Find where the given text appears and provide that cell's center as [x, y] coordinate. 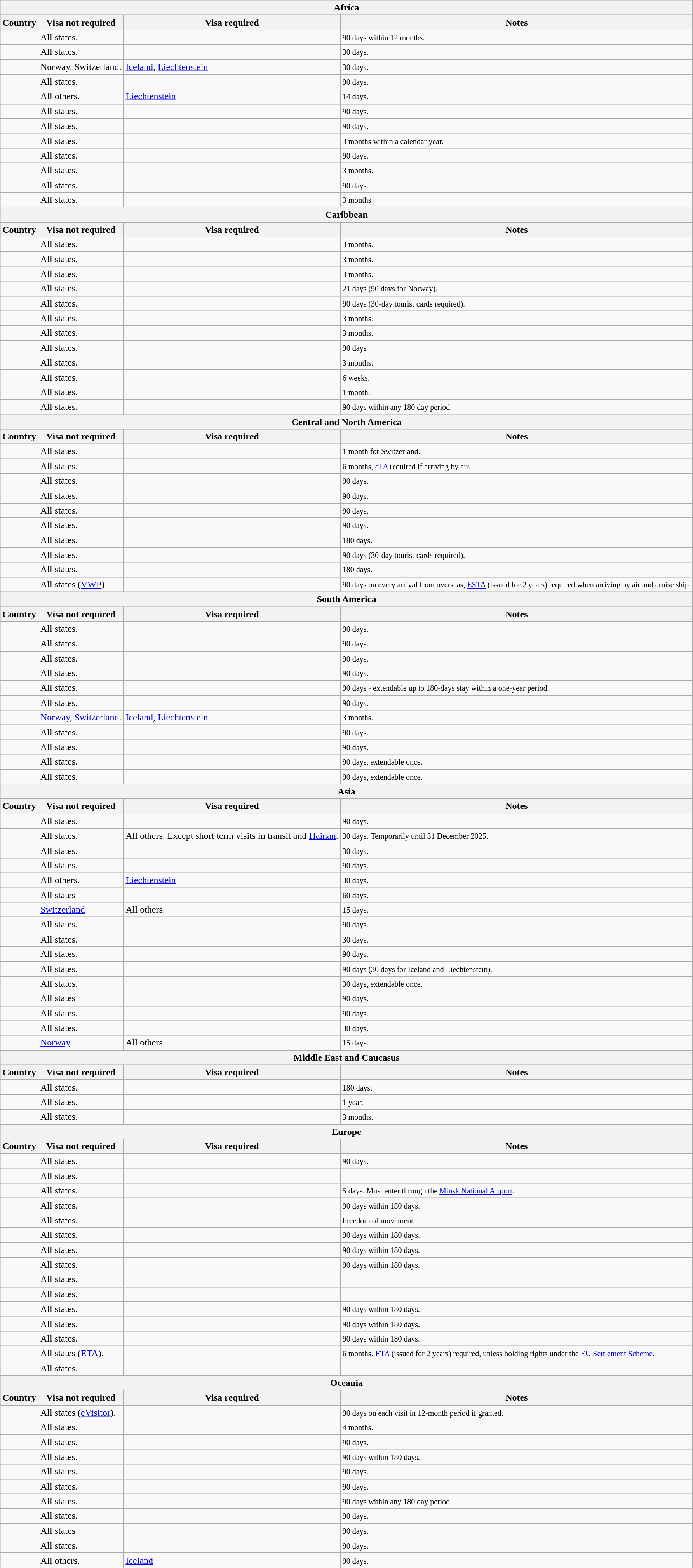
6 months. ETA (issued for 2 years) required, unless holding rights under the EU Settlement Scheme. [517, 1353]
Iceland [232, 1560]
90 days (30 days for Iceland and Liechtenstein). [517, 969]
3 months [517, 200]
Middle East and Caucasus [346, 1058]
Central and North America [346, 422]
90 days - extendable up to 180-days stay within a one-year period. [517, 688]
Freedom of movement. [517, 1220]
All states (eVisitor). [81, 1413]
5 days. Must enter through the Minsk National Airport. [517, 1191]
Europe [346, 1132]
South America [346, 599]
21 days (90 days for Norway). [517, 289]
Switzerland [81, 910]
Caribbean [346, 215]
All others. Except short term visits in transit and Hainan. [232, 836]
90 days on each visit in 12-month period if granted. [517, 1413]
3 months within a calendar year. [517, 141]
1 year. [517, 1102]
90 days within 12 months. [517, 37]
14 days. [517, 96]
1 month for Switzerland. [517, 451]
Norway. [81, 1043]
6 weeks. [517, 377]
1 month. [517, 392]
All states (VWP) [81, 584]
30 days, extendable once. [517, 984]
Africa [346, 8]
Oceania [346, 1383]
60 days. [517, 895]
90 days on every arrival from overseas, ESTA (issued for 2 years) required when arriving by air and cruise ship. [517, 584]
All states (ETA). [81, 1353]
6 months, eTA required if arriving by air. [517, 466]
4 months. [517, 1427]
90 days [517, 348]
Asia [346, 791]
30 days. Temporarily until 31 December 2025. [517, 836]
